Identify which cell holds the provided text, then report its [x, y] central coordinate. 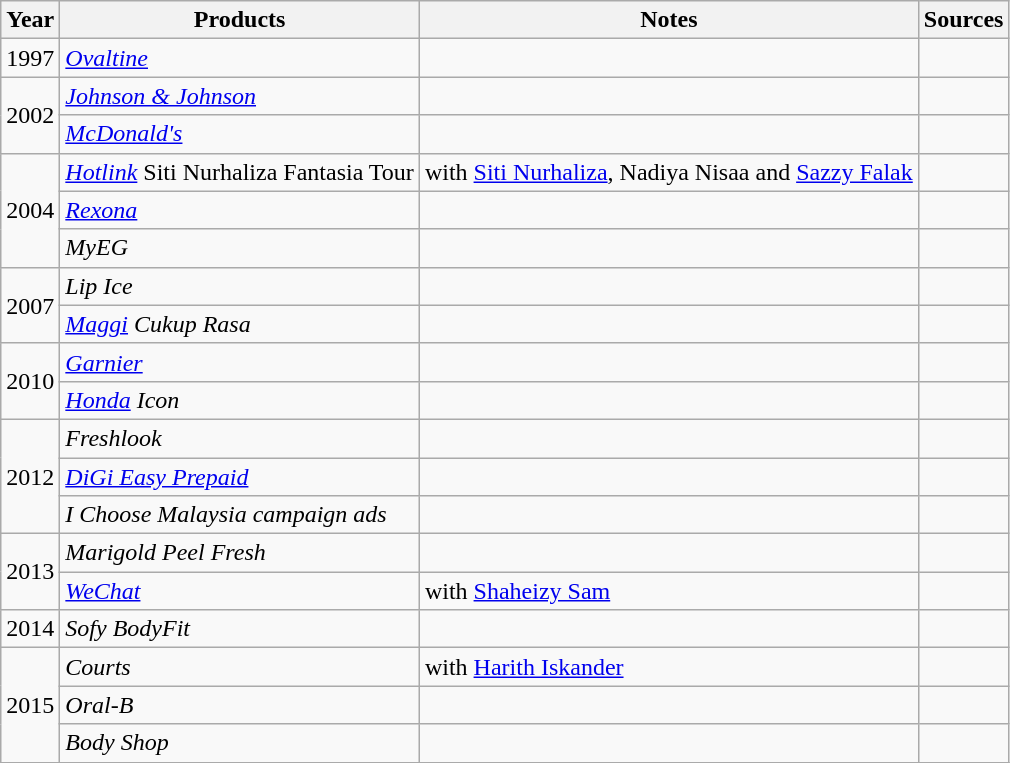
I Choose Malaysia campaign ads [240, 515]
Garnier [240, 362]
Maggi Cukup Rasa [240, 324]
2015 [30, 705]
McDonald's [240, 134]
2013 [30, 572]
Courts [240, 667]
1997 [30, 58]
Body Shop [240, 743]
2010 [30, 381]
Marigold Peel Fresh [240, 553]
2004 [30, 210]
with Siti Nurhaliza, Nadiya Nisaa and Sazzy Falak [668, 172]
2002 [30, 115]
Hotlink Siti Nurhaliza Fantasia Tour [240, 172]
Sofy BodyFit [240, 629]
with Harith Iskander [668, 667]
MyEG [240, 248]
Freshlook [240, 438]
Products [240, 20]
Lip Ice [240, 286]
Honda Icon [240, 400]
Johnson & Johnson [240, 96]
2012 [30, 476]
with Shaheizy Sam [668, 591]
Notes [668, 20]
2014 [30, 629]
Sources [964, 20]
Ovaltine [240, 58]
Year [30, 20]
2007 [30, 305]
Oral-B [240, 705]
Rexona [240, 210]
WeChat [240, 591]
DiGi Easy Prepaid [240, 477]
